Capture the cell that displays the provided text and extract its (x, y) central coordinate. 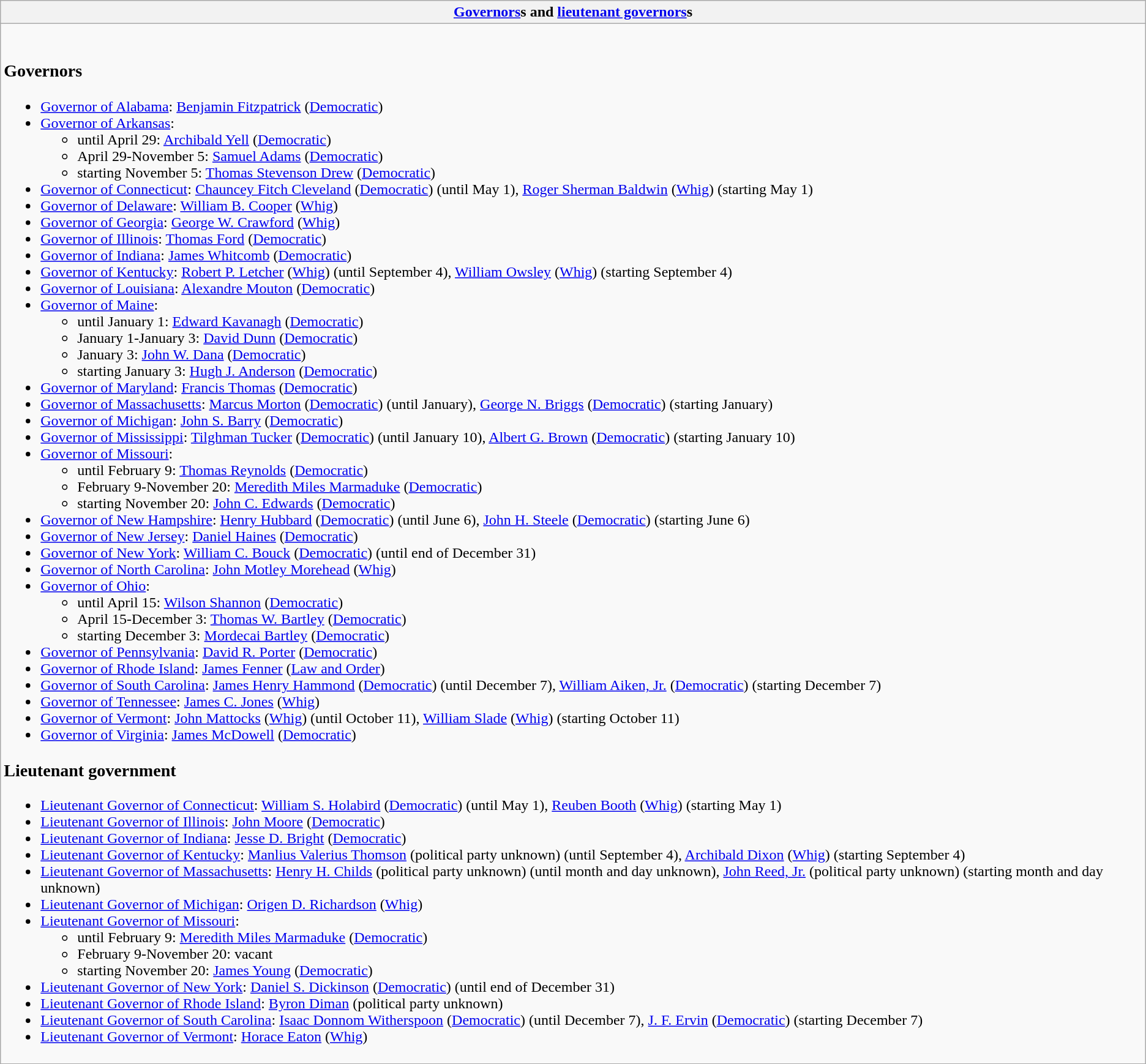
Governorss and lieutenant governorss (573, 12)
